Extract the (X, Y) coordinate from the center of the cell holding the provided text.  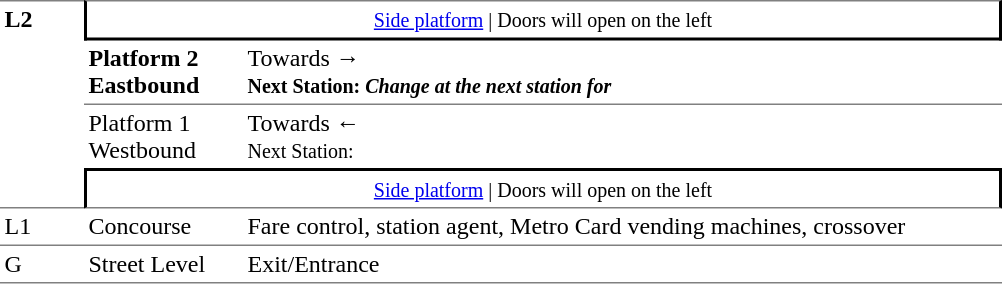
Towards → Next Station: Change at the next station for (622, 72)
Exit/Entrance (622, 264)
Towards ← Next Station: (622, 136)
L1 (42, 226)
Concourse (164, 226)
Street Level (164, 264)
G (42, 264)
Platform 1Westbound (164, 136)
Platform 2Eastbound (164, 72)
L2 (42, 104)
Fare control, station agent, Metro Card vending machines, crossover (622, 226)
